From the cell containing the given text, extract its center point as [x, y] coordinate. 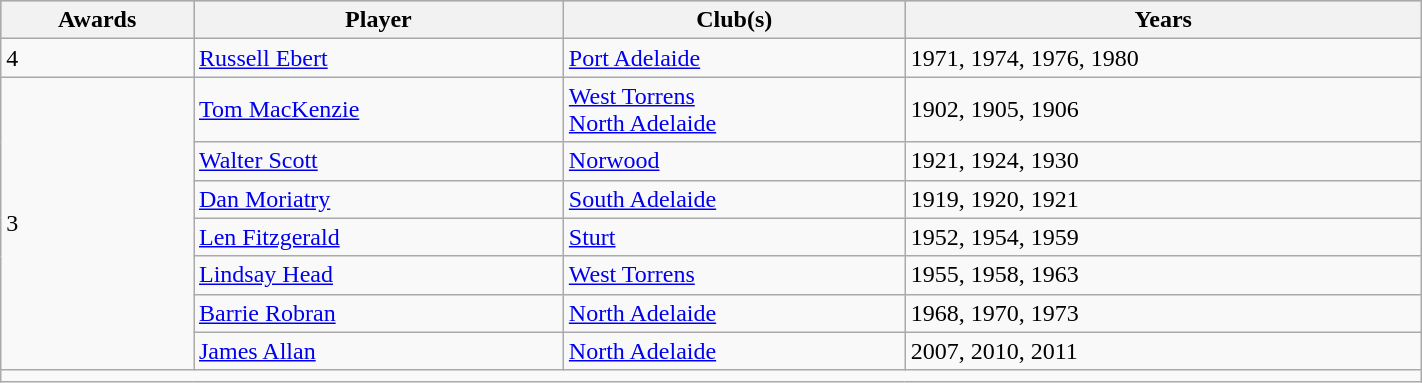
3 [98, 224]
1971, 1974, 1976, 1980 [1163, 58]
Tom MacKenzie [379, 110]
James Allan [379, 351]
Years [1163, 20]
West TorrensNorth Adelaide [734, 110]
Lindsay Head [379, 275]
Walter Scott [379, 161]
2007, 2010, 2011 [1163, 351]
West Torrens [734, 275]
Russell Ebert [379, 58]
1919, 1920, 1921 [1163, 199]
4 [98, 58]
Len Fitzgerald [379, 237]
Player [379, 20]
1968, 1970, 1973 [1163, 313]
1955, 1958, 1963 [1163, 275]
South Adelaide [734, 199]
1921, 1924, 1930 [1163, 161]
1952, 1954, 1959 [1163, 237]
Barrie Robran [379, 313]
Dan Moriatry [379, 199]
Port Adelaide [734, 58]
1902, 1905, 1906 [1163, 110]
Norwood [734, 161]
Sturt [734, 237]
Awards [98, 20]
Club(s) [734, 20]
